Extract the [x, y] coordinate from the center of the cell holding the provided text.  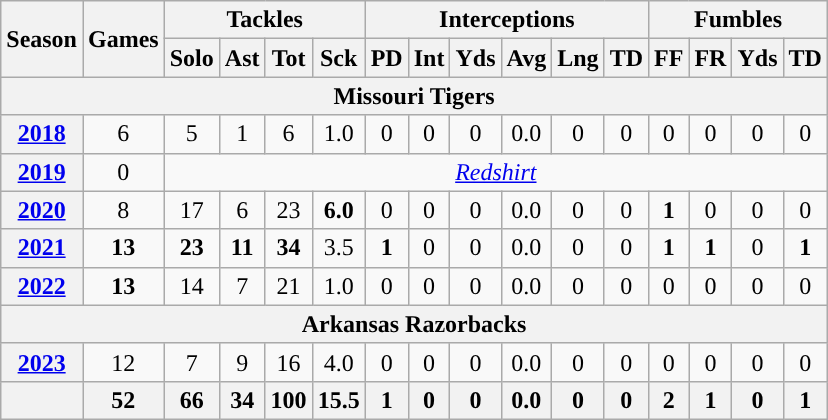
9 [242, 362]
Games [123, 39]
Arkansas Razorbacks [414, 324]
Int [429, 58]
2020 [42, 210]
Avg [526, 58]
FF [669, 58]
100 [288, 400]
5 [192, 134]
Interceptions [506, 20]
17 [192, 210]
2019 [42, 172]
11 [242, 248]
Lng [578, 58]
4.0 [338, 362]
6.0 [338, 210]
2 [669, 400]
2023 [42, 362]
2022 [42, 286]
21 [288, 286]
FR [710, 58]
Ast [242, 58]
Missouri Tigers [414, 96]
8 [123, 210]
2021 [42, 248]
66 [192, 400]
12 [123, 362]
14 [192, 286]
Tackles [264, 20]
52 [123, 400]
Redshirt [496, 172]
2018 [42, 134]
PD [386, 58]
Solo [192, 58]
Fumbles [738, 20]
Season [42, 39]
3.5 [338, 248]
15.5 [338, 400]
Sck [338, 58]
16 [288, 362]
Tot [288, 58]
